Capture the cell that displays the provided text and extract its [x, y] central coordinate. 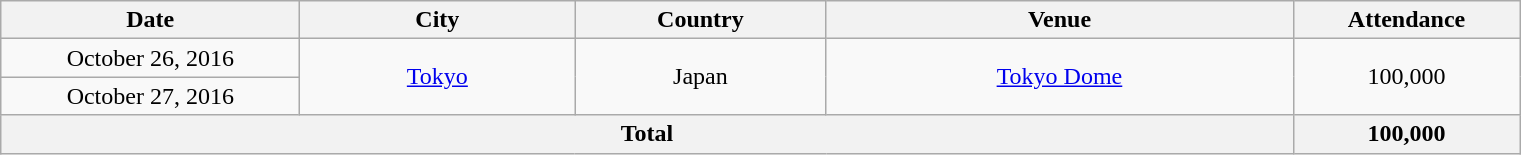
Country [700, 20]
Date [150, 20]
October 27, 2016 [150, 96]
Japan [700, 77]
City [438, 20]
Tokyo [438, 77]
Total [647, 134]
Attendance [1406, 20]
October 26, 2016 [150, 58]
Venue [1060, 20]
Tokyo Dome [1060, 77]
